Return the (X, Y) coordinate for the center point of the cell that contains the specified text.  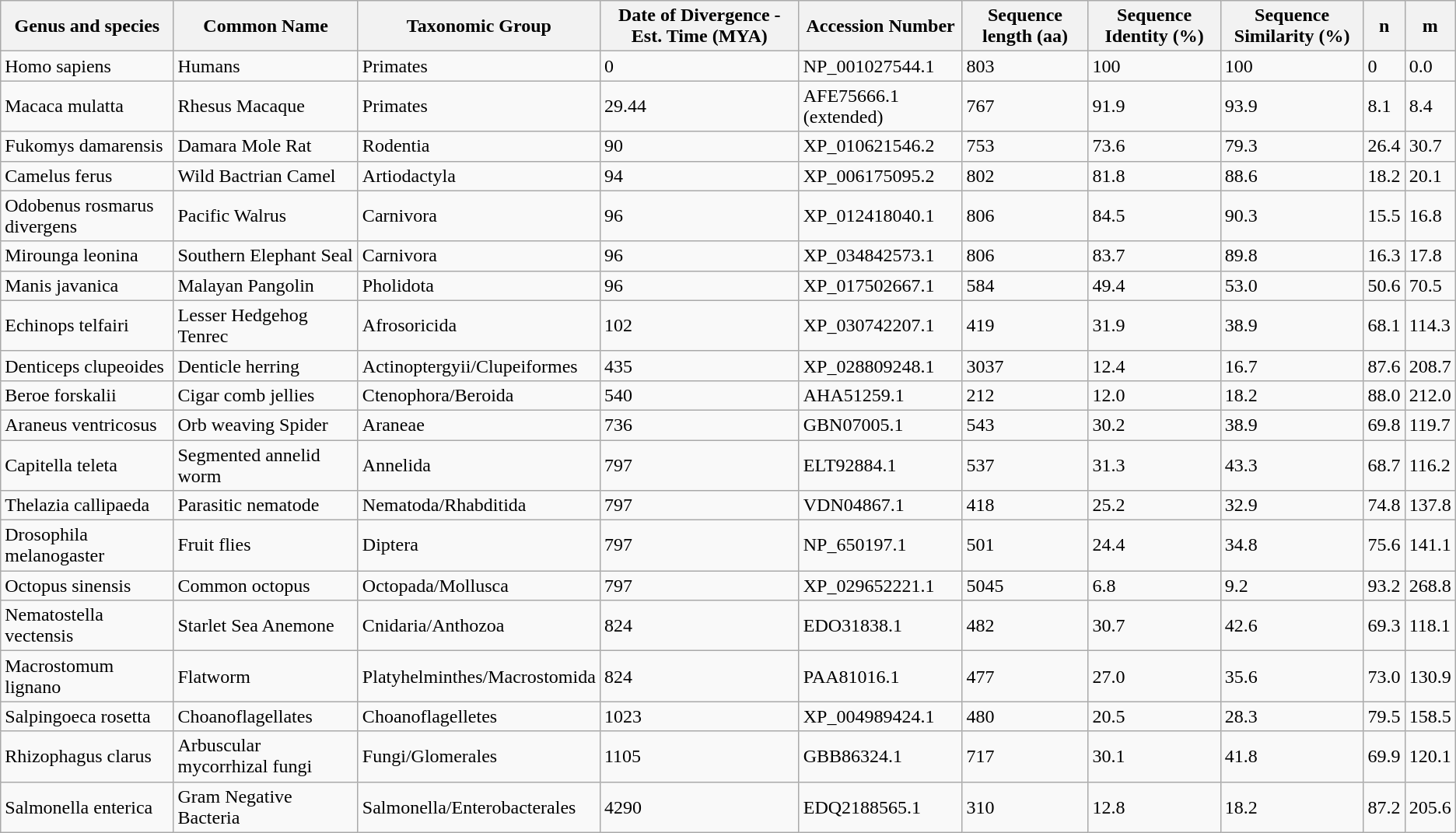
Sequence length (aa) (1025, 26)
EDQ2188565.1 (880, 807)
15.5 (1384, 216)
35.6 (1292, 677)
16.7 (1292, 366)
79.5 (1384, 716)
767 (1025, 106)
Manis javanica (87, 285)
Platyhelminthes/Macrostomida (479, 677)
6.8 (1154, 586)
Rhizophagus clarus (87, 756)
43.3 (1292, 465)
Araneae (479, 425)
Fungi/Glomerales (479, 756)
93.9 (1292, 106)
Nematoda/Rhabditida (479, 506)
79.3 (1292, 146)
141.1 (1430, 546)
69.3 (1384, 625)
NP_001027544.1 (880, 66)
73.0 (1384, 677)
9.2 (1292, 586)
Wild Bactrian Camel (266, 176)
AFE75666.1 (extended) (880, 106)
XP_012418040.1 (880, 216)
Gram Negative Bacteria (266, 807)
Beroe forskalii (87, 395)
32.9 (1292, 506)
31.3 (1154, 465)
4290 (699, 807)
12.4 (1154, 366)
XP_004989424.1 (880, 716)
XP_010621546.2 (880, 146)
49.4 (1154, 285)
Ctenophora/Beroida (479, 395)
28.3 (1292, 716)
Thelazia callipaeda (87, 506)
Octopus sinensis (87, 586)
418 (1025, 506)
Macaca mulatta (87, 106)
n (1384, 26)
XP_030742207.1 (880, 325)
1105 (699, 756)
Afrosoricida (479, 325)
802 (1025, 176)
Parasitic nematode (266, 506)
Fruit flies (266, 546)
29.44 (699, 106)
Salpingoeca rosetta (87, 716)
27.0 (1154, 677)
PAA81016.1 (880, 677)
310 (1025, 807)
17.8 (1430, 256)
88.0 (1384, 395)
m (1430, 26)
Denticeps clupeoides (87, 366)
Echinops telfairi (87, 325)
Drosophila melanogaster (87, 546)
NP_650197.1 (880, 546)
ELT92884.1 (880, 465)
24.4 (1154, 546)
Diptera (479, 546)
Taxonomic Group (479, 26)
XP_034842573.1 (880, 256)
68.7 (1384, 465)
91.9 (1154, 106)
20.1 (1430, 176)
XP_029652221.1 (880, 586)
540 (699, 395)
XP_006175095.2 (880, 176)
0.0 (1430, 66)
419 (1025, 325)
Lesser Hedgehog Tenrec (266, 325)
50.6 (1384, 285)
Accession Number (880, 26)
12.8 (1154, 807)
Sequence Identity (%) (1154, 26)
130.9 (1430, 677)
Flatworm (266, 677)
268.8 (1430, 586)
Nematostella vectensis (87, 625)
Salmonella/Enterobacterales (479, 807)
Starlet Sea Anemone (266, 625)
Cnidaria/Anthozoa (479, 625)
Artiodactyla (479, 176)
42.6 (1292, 625)
93.2 (1384, 586)
102 (699, 325)
XP_017502667.1 (880, 285)
501 (1025, 546)
16.3 (1384, 256)
480 (1025, 716)
81.8 (1154, 176)
137.8 (1430, 506)
74.8 (1384, 506)
Pacific Walrus (266, 216)
114.3 (1430, 325)
8.4 (1430, 106)
VDN04867.1 (880, 506)
477 (1025, 677)
70.5 (1430, 285)
753 (1025, 146)
88.6 (1292, 176)
Southern Elephant Seal (266, 256)
31.9 (1154, 325)
87.6 (1384, 366)
94 (699, 176)
Choanoflagelletes (479, 716)
Genus and species (87, 26)
84.5 (1154, 216)
Segmented annelid worm (266, 465)
30.2 (1154, 425)
212 (1025, 395)
717 (1025, 756)
25.2 (1154, 506)
Denticle herring (266, 366)
584 (1025, 285)
GBB86324.1 (880, 756)
Salmonella enterica (87, 807)
16.8 (1430, 216)
205.6 (1430, 807)
Rhesus Macaque (266, 106)
212.0 (1430, 395)
537 (1025, 465)
208.7 (1430, 366)
Choanoflagellates (266, 716)
41.8 (1292, 756)
Araneus ventricosus (87, 425)
Damara Mole Rat (266, 146)
5045 (1025, 586)
Malayan Pangolin (266, 285)
482 (1025, 625)
Pholidota (479, 285)
Arbuscular mycorrhizal fungi (266, 756)
Fukomys damarensis (87, 146)
69.9 (1384, 756)
Rodentia (479, 146)
69.8 (1384, 425)
Mirounga leonina (87, 256)
Cigar comb jellies (266, 395)
120.1 (1430, 756)
Camelus ferus (87, 176)
435 (699, 366)
118.1 (1430, 625)
30.1 (1154, 756)
3037 (1025, 366)
XP_028809248.1 (880, 366)
90 (699, 146)
Humans (266, 66)
736 (699, 425)
8.1 (1384, 106)
Orb weaving Spider (266, 425)
87.2 (1384, 807)
Capitella teleta (87, 465)
158.5 (1430, 716)
GBN07005.1 (880, 425)
Actinoptergyii/Clupeiformes (479, 366)
116.2 (1430, 465)
53.0 (1292, 285)
Date of Divergence - Est. Time (MYA) (699, 26)
Odobenus rosmarus divergens (87, 216)
12.0 (1154, 395)
90.3 (1292, 216)
73.6 (1154, 146)
1023 (699, 716)
26.4 (1384, 146)
89.8 (1292, 256)
543 (1025, 425)
119.7 (1430, 425)
Sequence Similarity (%) (1292, 26)
Annelida (479, 465)
34.8 (1292, 546)
EDO31838.1 (880, 625)
AHA51259.1 (880, 395)
Octopada/Mollusca (479, 586)
68.1 (1384, 325)
Macrostomum lignano (87, 677)
83.7 (1154, 256)
Common octopus (266, 586)
20.5 (1154, 716)
Common Name (266, 26)
803 (1025, 66)
75.6 (1384, 546)
Homo sapiens (87, 66)
